Detect which cell encompasses the target text, then output its (x, y) center coordinate. 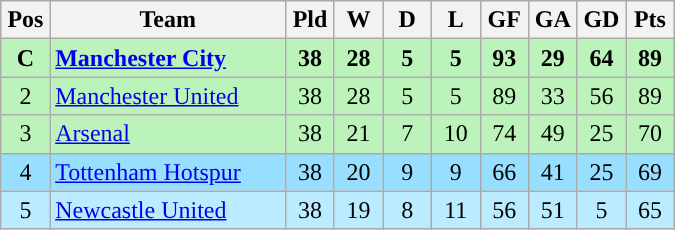
65 (650, 210)
GD (602, 20)
69 (650, 172)
Pts (650, 20)
Manchester City (168, 58)
GA (554, 20)
L (456, 20)
2 (26, 96)
Manchester United (168, 96)
Pld (310, 20)
3 (26, 134)
20 (358, 172)
Arsenal (168, 134)
Newcastle United (168, 210)
Pos (26, 20)
4 (26, 172)
33 (554, 96)
19 (358, 210)
10 (456, 134)
11 (456, 210)
70 (650, 134)
93 (504, 58)
41 (554, 172)
29 (554, 58)
7 (408, 134)
64 (602, 58)
Tottenham Hotspur (168, 172)
66 (504, 172)
GF (504, 20)
Team (168, 20)
74 (504, 134)
49 (554, 134)
D (408, 20)
21 (358, 134)
C (26, 58)
51 (554, 210)
8 (408, 210)
W (358, 20)
